Pinpoint the cell where the given text exists, returning its [x, y] midpoint coordinate. 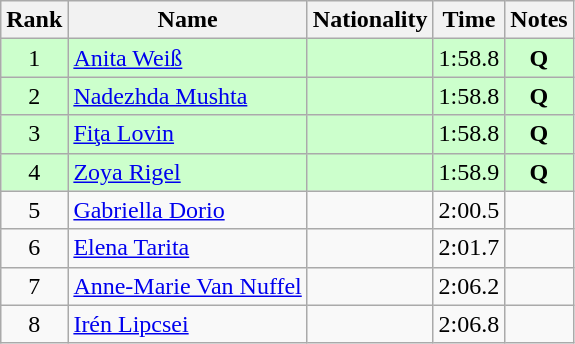
Irén Lipcsei [188, 324]
Fiţa Lovin [188, 134]
2:06.8 [469, 324]
Elena Tarita [188, 248]
Gabriella Dorio [188, 210]
2 [34, 96]
5 [34, 210]
Anne-Marie Van Nuffel [188, 286]
Zoya Rigel [188, 172]
2:01.7 [469, 248]
Anita Weiß [188, 58]
3 [34, 134]
Name [188, 20]
4 [34, 172]
Rank [34, 20]
Nadezhda Mushta [188, 96]
Nationality [370, 20]
Notes [539, 20]
2:06.2 [469, 286]
1:58.9 [469, 172]
2:00.5 [469, 210]
7 [34, 286]
8 [34, 324]
6 [34, 248]
1 [34, 58]
Time [469, 20]
